Return the (X, Y) coordinate for the center point of the cell that contains the specified text.  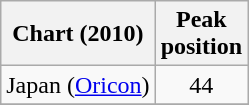
Peakposition (201, 34)
Chart (2010) (78, 34)
Japan (Oricon) (78, 85)
44 (201, 85)
